Detect which cell encompasses the target text, then output its [X, Y] center coordinate. 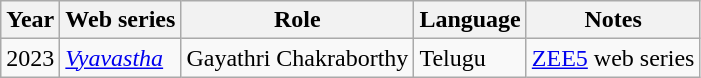
Role [298, 20]
Language [470, 20]
Web series [120, 20]
Gayathri Chakraborthy [298, 58]
Telugu [470, 58]
Year [30, 20]
2023 [30, 58]
Notes [613, 20]
ZEE5 web series [613, 58]
Vyavastha [120, 58]
